Capture the cell that displays the provided text and extract its [X, Y] central coordinate. 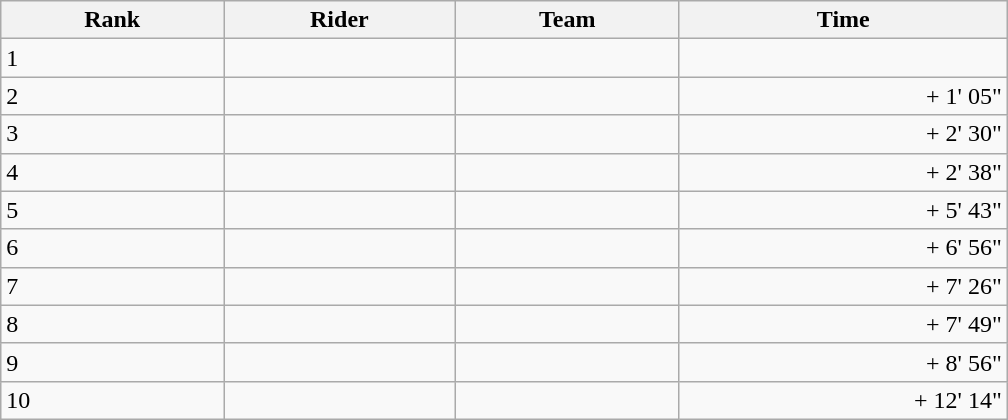
+ 2' 38" [843, 172]
+ 2' 30" [843, 134]
+ 7' 26" [843, 286]
9 [112, 362]
+ 12' 14" [843, 400]
+ 5' 43" [843, 210]
Time [843, 20]
+ 8' 56" [843, 362]
Team [567, 20]
+ 1' 05" [843, 96]
+ 6' 56" [843, 248]
Rank [112, 20]
7 [112, 286]
2 [112, 96]
8 [112, 324]
3 [112, 134]
6 [112, 248]
5 [112, 210]
4 [112, 172]
+ 7' 49" [843, 324]
1 [112, 58]
10 [112, 400]
Rider [340, 20]
